From the cell containing the given text, extract its center point as (X, Y) coordinate. 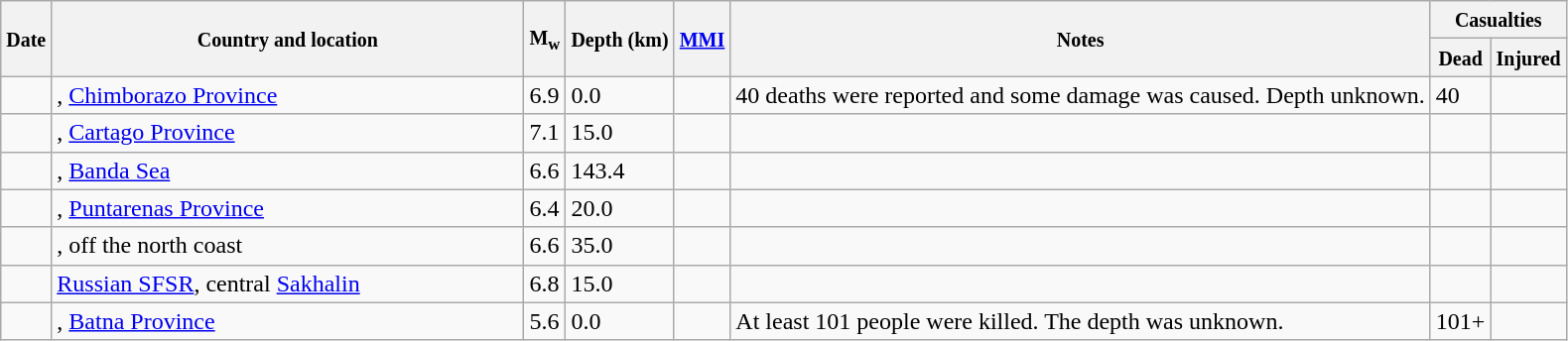
Dead (1461, 57)
At least 101 people were killed. The depth was unknown. (1081, 321)
20.0 (619, 208)
MMI (703, 39)
, off the north coast (288, 246)
7.1 (545, 133)
6.9 (545, 95)
6.4 (545, 208)
5.6 (545, 321)
Injured (1528, 57)
Notes (1081, 39)
Country and location (288, 39)
40 (1461, 95)
40 deaths were reported and some damage was caused. Depth unknown. (1081, 95)
, Batna Province (288, 321)
35.0 (619, 246)
, Banda Sea (288, 170)
Date (26, 39)
, Chimborazo Province (288, 95)
101+ (1461, 321)
Mw (545, 39)
143.4 (619, 170)
Russian SFSR, central Sakhalin (288, 284)
Casualties (1499, 20)
Depth (km) (619, 39)
6.8 (545, 284)
, Cartago Province (288, 133)
, Puntarenas Province (288, 208)
